Extract the [X, Y] coordinate from the center of the cell holding the provided text.  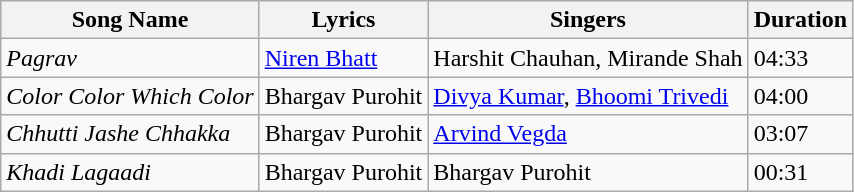
00:31 [800, 172]
Color Color Which Color [130, 96]
Arvind Vegda [588, 134]
Lyrics [344, 20]
Song Name [130, 20]
04:00 [800, 96]
04:33 [800, 58]
Harshit Chauhan, Mirande Shah [588, 58]
Chhutti Jashe Chhakka [130, 134]
Singers [588, 20]
Pagrav [130, 58]
Niren Bhatt [344, 58]
Khadi Lagaadi [130, 172]
Duration [800, 20]
03:07 [800, 134]
Divya Kumar, Bhoomi Trivedi [588, 96]
